Determine the [x, y] coordinate at the center of the cell enclosing the given text.  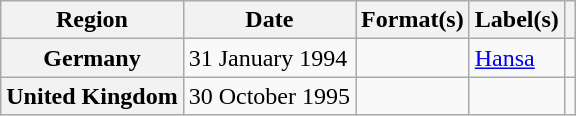
Hansa [516, 58]
Germany [92, 58]
Label(s) [516, 20]
United Kingdom [92, 96]
Region [92, 20]
Format(s) [413, 20]
30 October 1995 [269, 96]
31 January 1994 [269, 58]
Date [269, 20]
